Return the (X, Y) coordinate for the center point of the cell that contains the specified text.  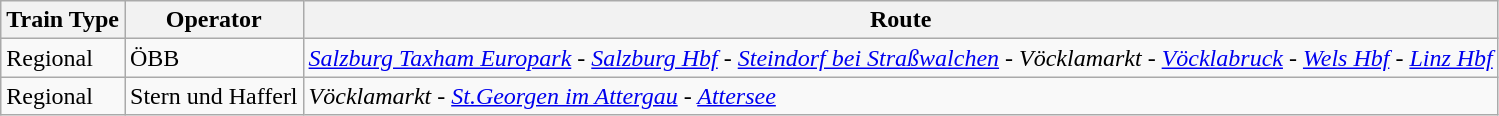
Vöcklamarkt - St.Georgen im Attergau - Attersee (900, 96)
Operator (214, 20)
ÖBB (214, 58)
Salzburg Taxham Europark - Salzburg Hbf - Steindorf bei Straßwalchen - Vöcklamarkt - Vöcklabruck - Wels Hbf - Linz Hbf (900, 58)
Stern und Hafferl (214, 96)
Route (900, 20)
Train Type (63, 20)
